Identify which cell holds the provided text, then report its (X, Y) central coordinate. 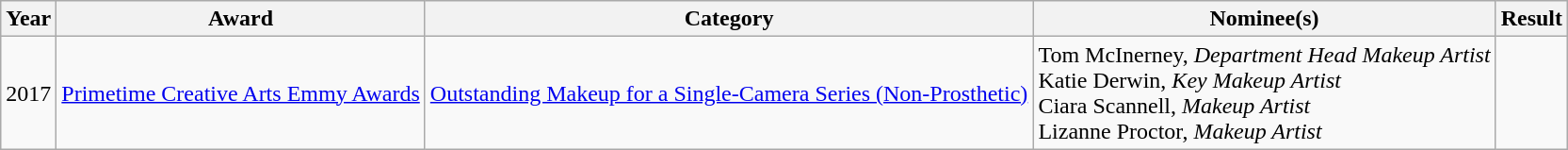
Award (241, 19)
2017 (28, 92)
Tom McInerney, Department Head Makeup ArtistKatie Derwin, Key Makeup ArtistCiara Scannell, Makeup ArtistLizanne Proctor, Makeup Artist (1264, 92)
Outstanding Makeup for a Single-Camera Series (Non-Prosthetic) (729, 92)
Year (28, 19)
Primetime Creative Arts Emmy Awards (241, 92)
Result (1531, 19)
Category (729, 19)
Nominee(s) (1264, 19)
